Detect which cell encompasses the target text, then output its [x, y] center coordinate. 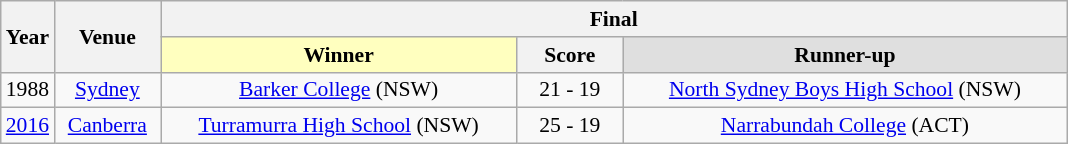
Canberra [108, 126]
Year [28, 36]
Venue [108, 36]
25 - 19 [570, 126]
Runner-up [845, 55]
Sydney [108, 90]
Narrabundah College (ACT) [845, 126]
Score [570, 55]
Final [614, 19]
21 - 19 [570, 90]
2016 [28, 126]
Winner [339, 55]
Turramurra High School (NSW) [339, 126]
1988 [28, 90]
Barker College (NSW) [339, 90]
North Sydney Boys High School (NSW) [845, 90]
